From the cell containing the given text, extract its center point as [X, Y] coordinate. 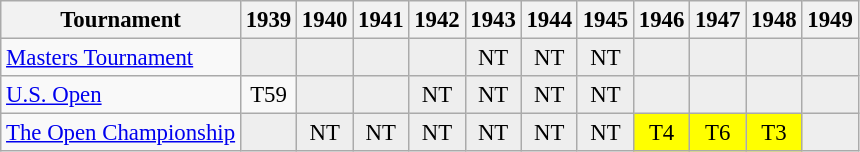
1943 [493, 20]
The Open Championship [121, 133]
1949 [830, 20]
1941 [381, 20]
1945 [605, 20]
1948 [774, 20]
1944 [549, 20]
Masters Tournament [121, 58]
1942 [437, 20]
T4 [661, 133]
Tournament [121, 20]
U.S. Open [121, 95]
1946 [661, 20]
T6 [718, 133]
1940 [325, 20]
1939 [268, 20]
T59 [268, 95]
T3 [774, 133]
1947 [718, 20]
